From the cell containing the given text, extract its center point as [X, Y] coordinate. 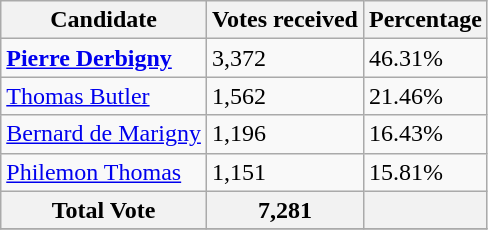
Thomas Butler [104, 96]
Votes received [284, 20]
21.46% [425, 96]
Pierre Derbigny [104, 58]
1,562 [284, 96]
16.43% [425, 134]
15.81% [425, 172]
Philemon Thomas [104, 172]
1,196 [284, 134]
46.31% [425, 58]
7,281 [284, 210]
3,372 [284, 58]
Percentage [425, 20]
Bernard de Marigny [104, 134]
Total Vote [104, 210]
1,151 [284, 172]
Candidate [104, 20]
